Find where the given text appears and provide that cell's center as (X, Y) coordinate. 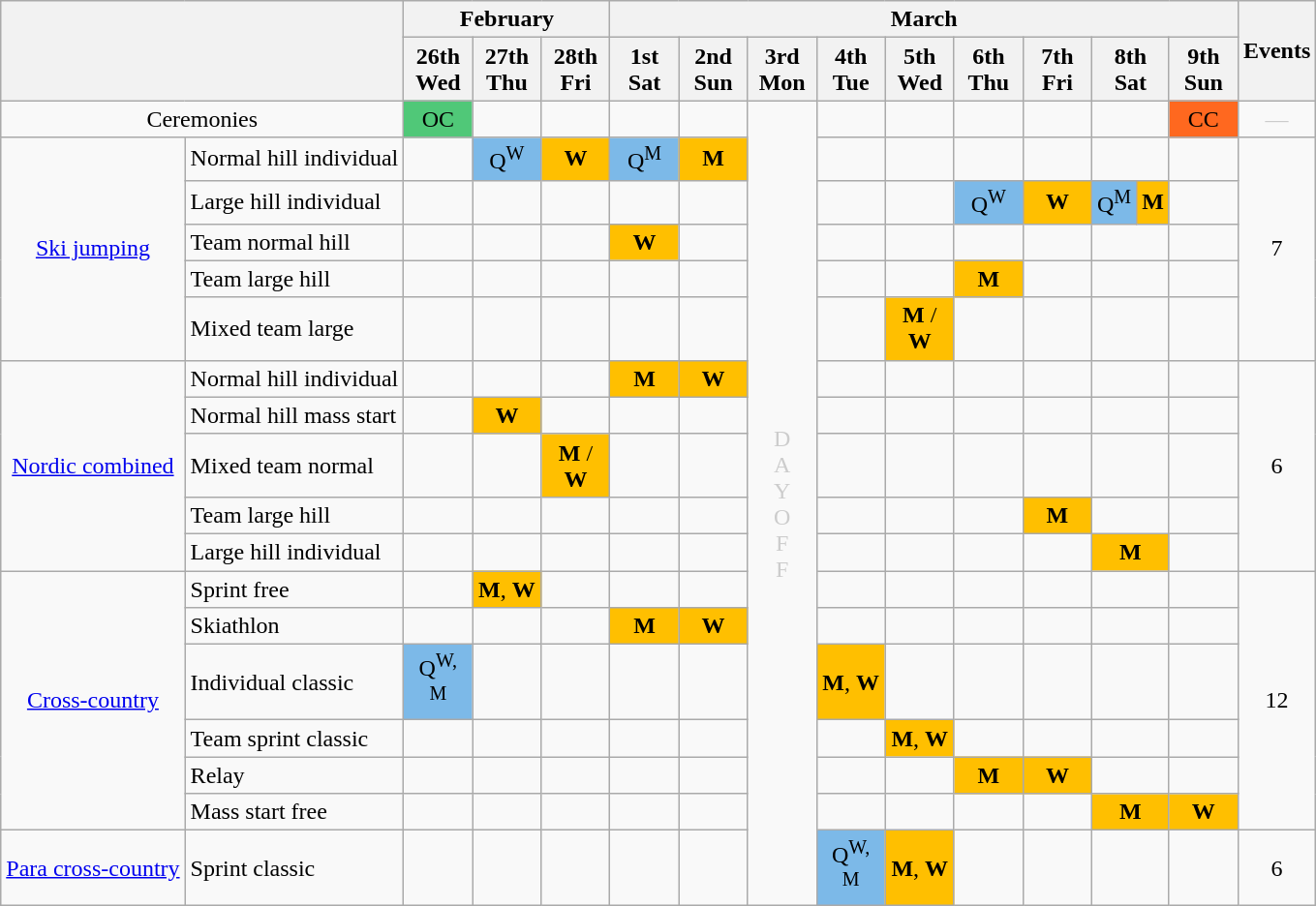
OC (438, 119)
4thTue (850, 70)
Para cross-country (93, 868)
Team sprint classic (294, 739)
Mixed team large (294, 329)
5thWed (920, 70)
Ski jumping (93, 249)
Ceremonies (202, 119)
Mixed team normal (294, 465)
Sprint free (294, 589)
Normal hill mass start (294, 415)
Events (1276, 50)
Skiathlon (294, 626)
7 (1276, 249)
8thSat (1130, 70)
Team normal hill (294, 242)
Cross-country (93, 701)
9thSun (1203, 70)
Mass start free (294, 812)
— (1276, 119)
Nordic combined (93, 465)
26thWed (438, 70)
2ndSun (713, 70)
DAYOFF (782, 503)
Individual classic (294, 682)
27thThu (507, 70)
3rdMon (782, 70)
7thFri (1057, 70)
6thThu (988, 70)
March (924, 19)
February (507, 19)
CC (1203, 119)
Sprint classic (294, 868)
Relay (294, 775)
28thFri (575, 70)
12 (1276, 701)
1stSat (645, 70)
